Return the [x, y] coordinate for the center point of the cell that contains the specified text.  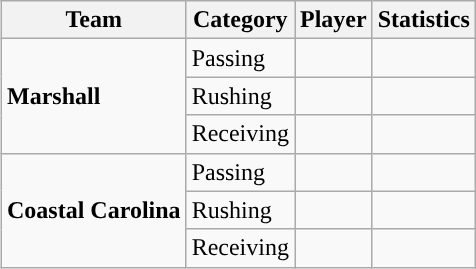
Marshall [94, 96]
Statistics [424, 20]
Coastal Carolina [94, 210]
Player [333, 20]
Team [94, 20]
Category [240, 20]
